From the cell containing the given text, extract its center point as (X, Y) coordinate. 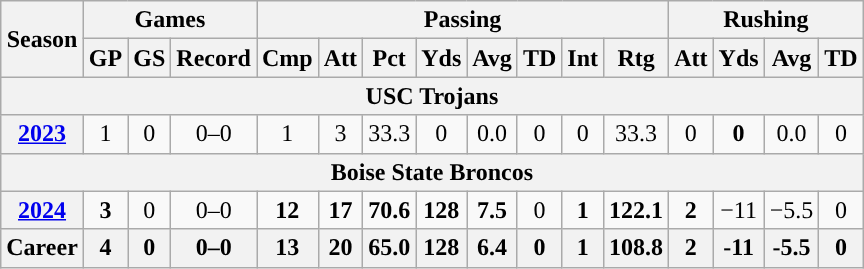
4 (105, 248)
Passing (462, 20)
−5.5 (792, 210)
Cmp (287, 58)
122.1 (636, 210)
70.6 (390, 210)
12 (287, 210)
6.4 (492, 248)
Pct (390, 58)
65.0 (390, 248)
GS (150, 58)
7.5 (492, 210)
Career (42, 248)
108.8 (636, 248)
Rushing (766, 20)
17 (340, 210)
USC Trojans (432, 96)
Int (583, 58)
20 (340, 248)
Record (214, 58)
Season (42, 39)
Boise State Broncos (432, 172)
−11 (738, 210)
13 (287, 248)
-5.5 (792, 248)
-11 (738, 248)
Rtg (636, 58)
2023 (42, 134)
GP (105, 58)
2024 (42, 210)
Games (170, 20)
